Locate the cell with the specified text and output its (x, y) center coordinate. 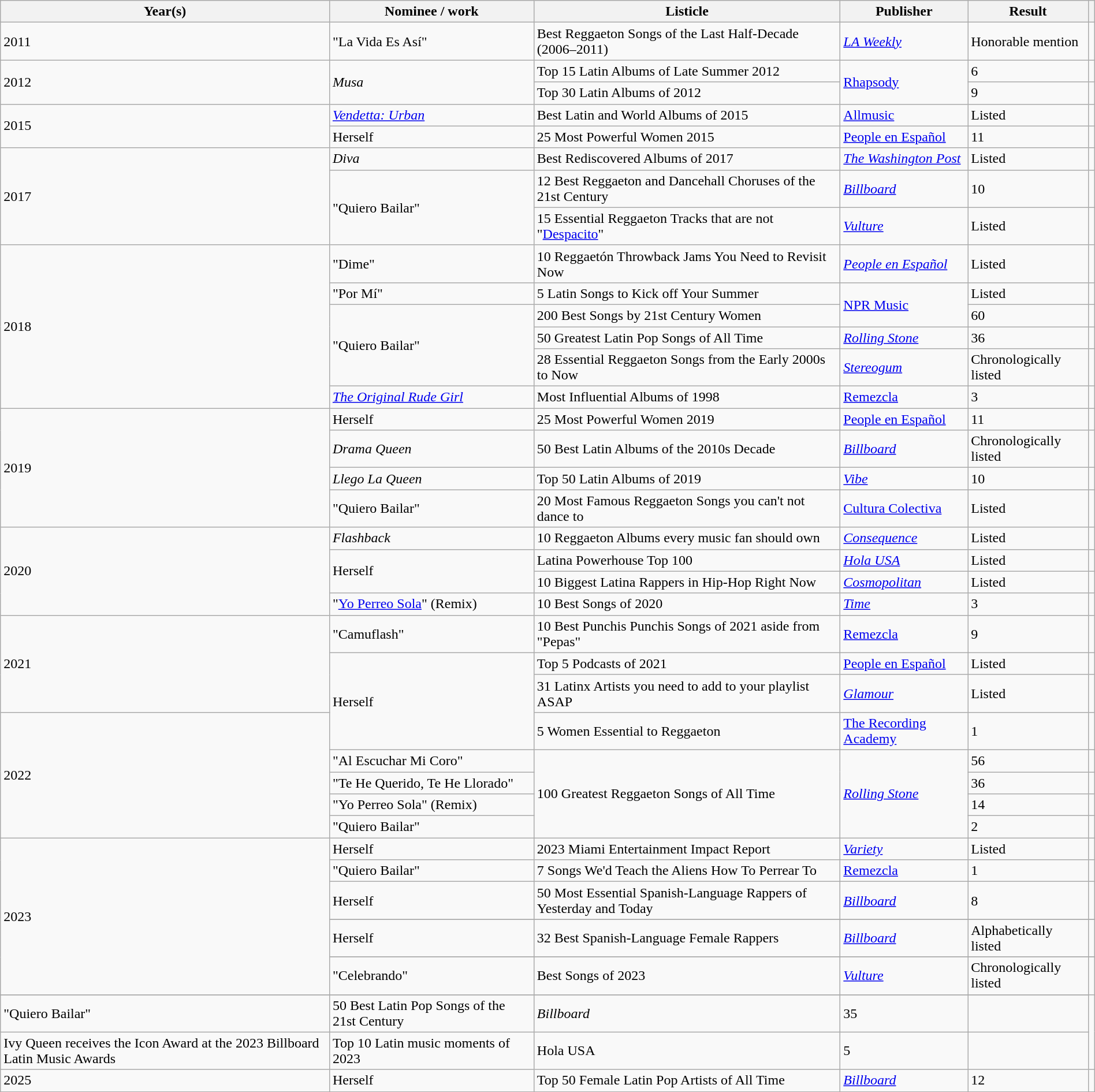
2015 (165, 126)
2019 (165, 468)
10 Reggaeton Albums every music fan should own (687, 538)
Best Reggaeton Songs of the Last Half-Decade (2006–2011) (687, 42)
Result (1028, 12)
200 Best Songs by 21st Century Women (687, 315)
15 Essential Reggaeton Tracks that are not "Despacito" (687, 226)
50 Best Latin Pop Songs of the 21st Century (431, 1013)
Diva (431, 159)
5 (904, 1051)
LA Weekly (904, 42)
5 Women Essential to Reggaeton (687, 731)
Alphabetically listed (1028, 938)
Best Latin and World Albums of 2015 (687, 115)
6 (1028, 71)
50 Best Latin Albums of the 2010s Decade (687, 449)
Top 50 Latin Albums of 2019 (687, 479)
Variety (904, 849)
"La Vida Es Así" (431, 42)
35 (904, 1013)
Top 10 Latin music moments of 2023 (431, 1051)
14 (1028, 805)
25 Most Powerful Women 2015 (687, 137)
Glamour (904, 693)
2 (1028, 827)
Flashback (431, 538)
25 Most Powerful Women 2019 (687, 419)
"Te He Querido, Te He Llorado" (431, 782)
Llego La Queen (431, 479)
The Washington Post (904, 159)
Top 50 Female Latin Pop Artists of All Time (687, 1080)
2021 (165, 664)
"Dime" (431, 263)
50 Most Essential Spanish-Language Rappers of Yesterday and Today (687, 901)
2023 (165, 916)
60 (1028, 315)
31 Latinx Artists you need to add to your playlist ASAP (687, 693)
Musa (431, 82)
Time (904, 604)
Cultura Colectiva (904, 508)
Ivy Queen receives the Icon Award at the 2023 Billboard Latin Music Awards (165, 1051)
Consequence (904, 538)
Top 5 Podcasts of 2021 (687, 664)
56 (1028, 761)
Allmusic (904, 115)
Top 30 Latin Albums of 2012 (687, 93)
50 Greatest Latin Pop Songs of All Time (687, 338)
The Recording Academy (904, 731)
10 Reggaetón Throwback Jams You Need to Revisit Now (687, 263)
"Por Mí" (431, 293)
8 (1028, 901)
"Celebrando" (431, 976)
NPR Music (904, 304)
20 Most Famous Reggaeton Songs you can't not dance to (687, 508)
10 Best Songs of 2020 (687, 604)
2017 (165, 196)
Most Influential Albums of 1998 (687, 397)
Drama Queen (431, 449)
10 Biggest Latina Rappers in Hip-Hop Right Now (687, 582)
100 Greatest Reggaeton Songs of All Time (687, 793)
Rhapsody (904, 82)
Best Songs of 2023 (687, 976)
Top 15 Latin Albums of Late Summer 2012 (687, 71)
Latina Powerhouse Top 100 (687, 560)
Stereogum (904, 367)
Listicle (687, 12)
2011 (165, 42)
Publisher (904, 12)
10 Best Punchis Punchis Songs of 2021 aside from "Pepas" (687, 634)
Vendetta: Urban (431, 115)
The Original Rude Girl (431, 397)
Honorable mention (1028, 42)
2023 Miami Entertainment Impact Report (687, 849)
Nominee / work (431, 12)
28 Essential Reggaeton Songs from the Early 2000s to Now (687, 367)
12 (1028, 1080)
2025 (165, 1080)
Best Rediscovered Albums of 2017 (687, 159)
5 Latin Songs to Kick off Your Summer (687, 293)
12 Best Reggaeton and Dancehall Choruses of the 21st Century (687, 188)
Year(s) (165, 12)
2020 (165, 571)
Vibe (904, 479)
32 Best Spanish-Language Female Rappers (687, 938)
"Al Escuchar Mi Coro" (431, 761)
7 Songs We'd Teach the Aliens How To Perrear To (687, 871)
"Camuflash" (431, 634)
2012 (165, 82)
2022 (165, 775)
Cosmopolitan (904, 582)
2018 (165, 326)
